Scan for the cell matching the given text and deliver its [x, y] coordinate at center. 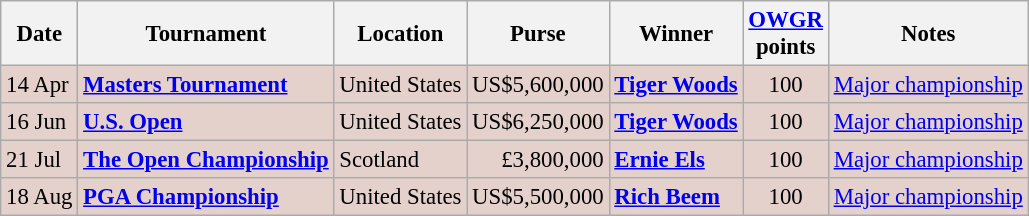
18 Aug [40, 197]
Location [400, 34]
US$5,600,000 [538, 85]
U.S. Open [206, 122]
Purse [538, 34]
21 Jul [40, 160]
Notes [928, 34]
US$6,250,000 [538, 122]
Winner [676, 34]
£3,800,000 [538, 160]
16 Jun [40, 122]
The Open Championship [206, 160]
14 Apr [40, 85]
Tournament [206, 34]
US$5,500,000 [538, 197]
OWGRpoints [786, 34]
Masters Tournament [206, 85]
Date [40, 34]
Rich Beem [676, 197]
Ernie Els [676, 160]
PGA Championship [206, 197]
Scotland [400, 160]
